Return the [X, Y] coordinate for the center point of the cell that contains the specified text.  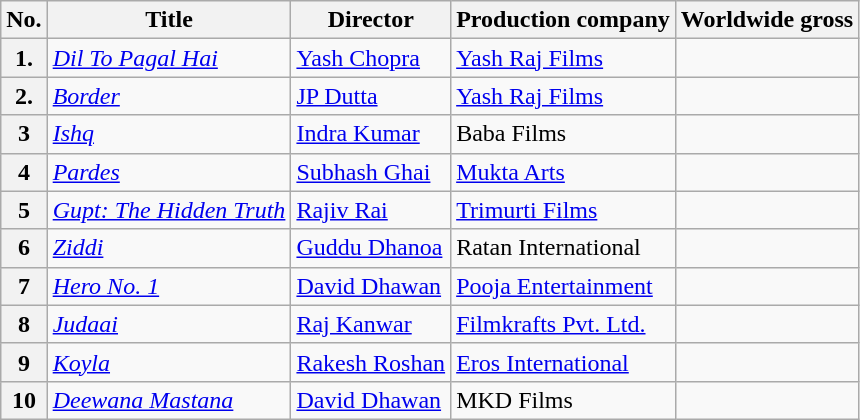
Ratan International [564, 248]
8 [24, 324]
Gupt: The Hidden Truth [169, 210]
5 [24, 210]
10 [24, 400]
Worldwide gross [766, 20]
Rajiv Rai [371, 210]
Hero No. 1 [169, 286]
JP Dutta [371, 96]
Ishq [169, 134]
Judaai [169, 324]
Pooja Entertainment [564, 286]
Ziddi [169, 248]
Indra Kumar [371, 134]
Subhash Ghai [371, 172]
Title [169, 20]
Trimurti Films [564, 210]
Koyla [169, 362]
Mukta Arts [564, 172]
1. [24, 58]
Yash Chopra [371, 58]
Eros International [564, 362]
Dil To Pagal Hai [169, 58]
Raj Kanwar [371, 324]
7 [24, 286]
Baba Films [564, 134]
Rakesh Roshan [371, 362]
4 [24, 172]
Filmkrafts Pvt. Ltd. [564, 324]
Production company [564, 20]
Border [169, 96]
Pardes [169, 172]
No. [24, 20]
9 [24, 362]
3 [24, 134]
Director [371, 20]
6 [24, 248]
MKD Films [564, 400]
Guddu Dhanoa [371, 248]
2. [24, 96]
Deewana Mastana [169, 400]
